Output the [x, y] coordinate of the center of the cell containing the given text.  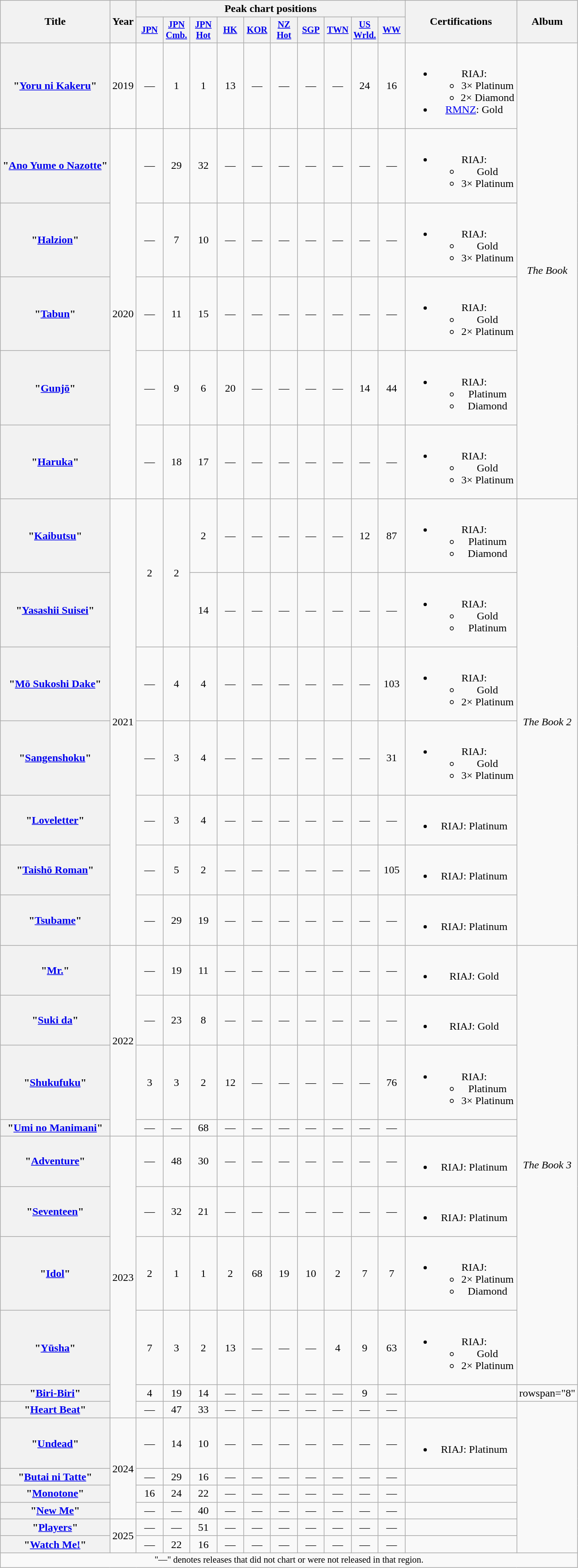
"Mr." [55, 970]
JPNHot [203, 30]
18 [176, 462]
"—" denotes releases that did not chart or were not released in that region. [289, 1560]
"Monotone" [55, 1494]
2019 [123, 86]
JPNCmb. [176, 30]
The Book [547, 270]
RIAJ:2× Platinum Diamond [461, 1273]
"Tsubame" [55, 920]
21 [203, 1211]
"Suki da" [55, 1020]
2023 [123, 1277]
8 [203, 1020]
The Book 2 [547, 722]
6 [203, 388]
"Adventure" [55, 1162]
"Kaibutsu" [55, 536]
"Ano Yume o Nazotte" [55, 166]
"New Me" [55, 1510]
"Seventeen" [55, 1211]
"Heart Beat" [55, 1410]
31 [392, 758]
5 [176, 870]
87 [392, 536]
2024 [123, 1468]
Certifications [461, 22]
2020 [123, 314]
"Players" [55, 1527]
"Biri-Biri" [55, 1393]
103 [392, 684]
105 [392, 870]
USWrld. [364, 30]
SGP [311, 30]
"Umi no Manimani" [55, 1128]
40 [203, 1510]
17 [203, 462]
76 [392, 1082]
63 [392, 1348]
rowspan="8" [547, 1393]
44 [392, 388]
51 [203, 1527]
"Gunjō" [55, 388]
The Book 3 [547, 1165]
Title [55, 22]
30 [203, 1162]
"Halzion" [55, 240]
RIAJ:3× Platinum 2× Diamond RMNZ: Gold [461, 86]
HK [230, 30]
"Yoru ni Kakeru" [55, 86]
2022 [123, 1040]
"Yasashii Suisei" [55, 610]
"Yūsha" [55, 1348]
15 [203, 314]
"Haruka" [55, 462]
48 [176, 1162]
"Undead" [55, 1443]
"Sangenshoku" [55, 758]
23 [176, 1020]
2025 [123, 1536]
KOR [257, 30]
NZHot [284, 30]
"Watch Me!" [55, 1544]
Year [123, 22]
47 [176, 1410]
RIAJ:Gold Platinum [461, 610]
2021 [123, 722]
WW [392, 30]
"Taishō Roman" [55, 870]
JPN [150, 30]
"Mō Sukoshi Dake" [55, 684]
"Tabun" [55, 314]
"Butai ni Tatte" [55, 1477]
TWN [338, 30]
20 [230, 388]
"Idol" [55, 1273]
"Loveletter" [55, 820]
RIAJ:Platinum 3× Platinum [461, 1082]
Peak chart positions [270, 9]
33 [203, 1410]
Album [547, 22]
"Shukufuku" [55, 1082]
